Output the (X, Y) coordinate of the center of the cell containing the given text.  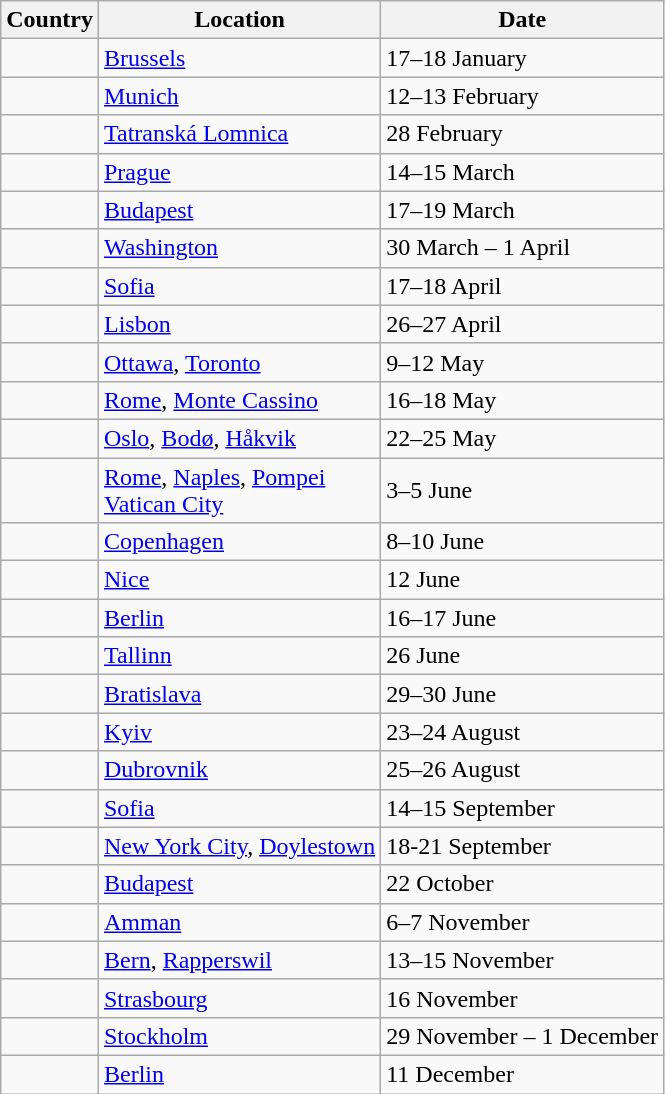
Strasbourg (239, 998)
Rome, Naples, PompeiVatican City (239, 490)
Oslo, Bodø, Håkvik (239, 438)
14–15 March (522, 172)
14–15 September (522, 808)
11 December (522, 1074)
13–15 November (522, 960)
Kyiv (239, 732)
23–24 August (522, 732)
Nice (239, 580)
Tatranská Lomnica (239, 134)
Rome, Monte Cassino (239, 400)
Tallinn (239, 656)
17–18 April (522, 286)
8–10 June (522, 542)
18-21 September (522, 846)
Copenhagen (239, 542)
Munich (239, 96)
16–18 May (522, 400)
25–26 August (522, 770)
Dubrovnik (239, 770)
6–7 November (522, 922)
Location (239, 20)
26 June (522, 656)
Ottawa, Toronto (239, 362)
29–30 June (522, 694)
17–18 January (522, 58)
Lisbon (239, 324)
Amman (239, 922)
Country (50, 20)
22 October (522, 884)
26–27 April (522, 324)
22–25 May (522, 438)
3–5 June (522, 490)
Bern, Rapperswil (239, 960)
9–12 May (522, 362)
Bratislava (239, 694)
30 March – 1 April (522, 248)
Prague (239, 172)
29 November – 1 December (522, 1036)
17–19 March (522, 210)
12 June (522, 580)
12–13 February (522, 96)
Date (522, 20)
Stockholm (239, 1036)
New York City, Doylestown (239, 846)
28 February (522, 134)
16–17 June (522, 618)
Washington (239, 248)
16 November (522, 998)
Brussels (239, 58)
